Scan for the cell matching the given text and deliver its (X, Y) coordinate at center. 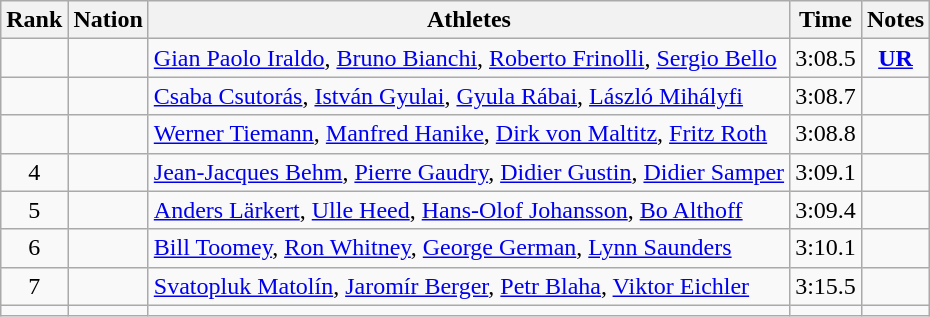
Werner Tiemann, Manfred Hanike, Dirk von Maltitz, Fritz Roth (468, 134)
Svatopluk Matolín, Jaromír Berger, Petr Blaha, Viktor Eichler (468, 286)
7 (34, 286)
3:08.8 (826, 134)
3:08.7 (826, 96)
5 (34, 210)
Anders Lärkert, Ulle Heed, Hans-Olof Johansson, Bo Althoff (468, 210)
Rank (34, 20)
Time (826, 20)
3:15.5 (826, 286)
Csaba Csutorás, István Gyulai, Gyula Rábai, László Mihályfi (468, 96)
3:08.5 (826, 58)
3:09.1 (826, 172)
Bill Toomey, Ron Whitney, George German, Lynn Saunders (468, 248)
Athletes (468, 20)
3:10.1 (826, 248)
4 (34, 172)
Gian Paolo Iraldo, Bruno Bianchi, Roberto Frinolli, Sergio Bello (468, 58)
UR (895, 58)
Nation (108, 20)
6 (34, 248)
Notes (895, 20)
Jean-Jacques Behm, Pierre Gaudry, Didier Gustin, Didier Samper (468, 172)
3:09.4 (826, 210)
